Capture the cell that displays the provided text and extract its [x, y] central coordinate. 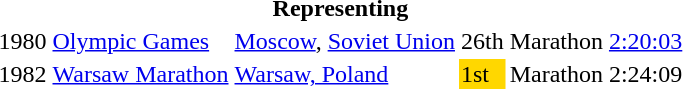
Olympic Games [140, 41]
2:24:09 [645, 74]
Moscow, Soviet Union [344, 41]
2:20:03 [645, 41]
Warsaw Marathon [140, 74]
1st [482, 74]
26th [482, 41]
Warsaw, Poland [344, 74]
